Output the (x, y) coordinate of the center of the cell containing the given text.  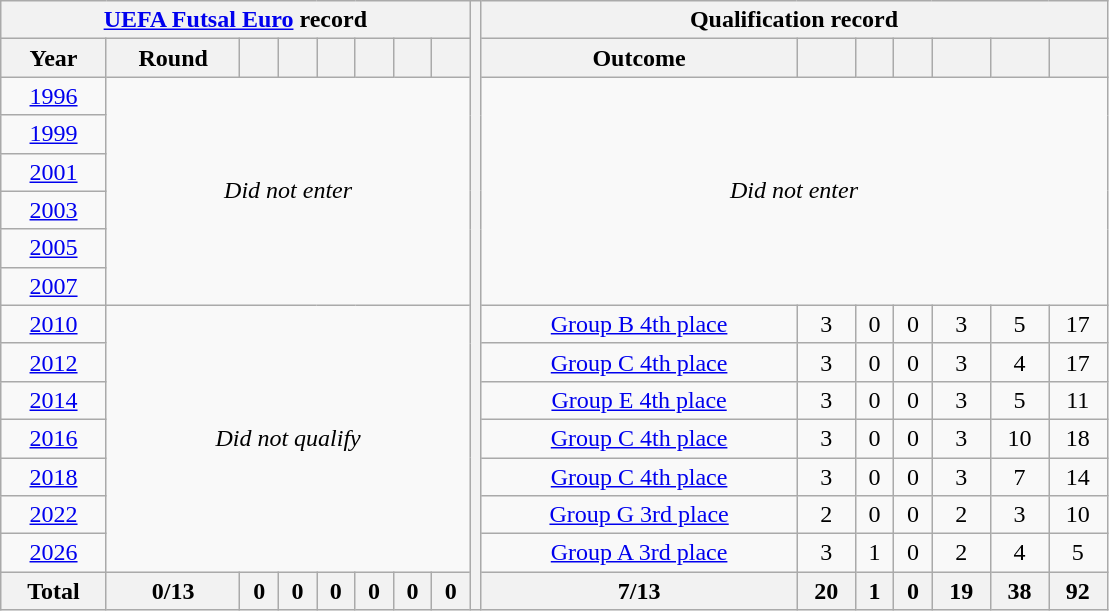
Round (173, 58)
2018 (54, 477)
20 (826, 591)
Year (54, 58)
2005 (54, 248)
Total (54, 591)
2010 (54, 324)
1999 (54, 134)
14 (1078, 477)
7/13 (639, 591)
2026 (54, 553)
Did not qualify (288, 438)
UEFA Futsal Euro record (236, 20)
38 (1019, 591)
0/13 (173, 591)
2014 (54, 400)
92 (1078, 591)
11 (1078, 400)
7 (1019, 477)
2022 (54, 515)
Group E 4th place (639, 400)
Group B 4th place (639, 324)
2007 (54, 286)
2012 (54, 362)
Qualification record (794, 20)
2003 (54, 210)
18 (1078, 438)
19 (961, 591)
Group A 3rd place (639, 553)
Outcome (639, 58)
Group G 3rd place (639, 515)
1996 (54, 96)
2016 (54, 438)
2001 (54, 172)
